Identify which cell holds the provided text, then report its [x, y] central coordinate. 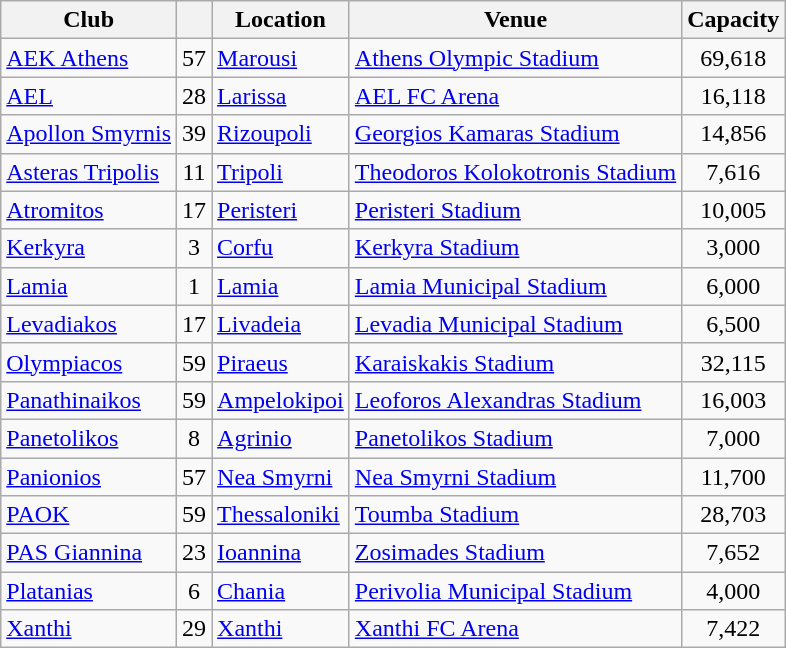
Panetolikos Stadium [515, 438]
Agrinio [281, 438]
Platanias [89, 591]
Piraeus [281, 362]
7,000 [734, 438]
Leoforos Alexandras Stadium [515, 400]
14,856 [734, 134]
AEL [89, 96]
Panionios [89, 477]
PAOK [89, 515]
Rizoupoli [281, 134]
7,616 [734, 172]
Location [281, 20]
Asteras Tripolis [89, 172]
Atromitos [89, 210]
Club [89, 20]
Ampelokipoi [281, 400]
1 [194, 286]
6 [194, 591]
Zosimades Stadium [515, 553]
Athens Olympic Stadium [515, 58]
16,118 [734, 96]
Venue [515, 20]
6,500 [734, 324]
Peristeri Stadium [515, 210]
Olympiacos [89, 362]
Panathinaikos [89, 400]
Livadeia [281, 324]
8 [194, 438]
Larissa [281, 96]
29 [194, 629]
Georgios Kamaras Stadium [515, 134]
Levadia Municipal Stadium [515, 324]
Thessaloniki [281, 515]
Panetolikos [89, 438]
28 [194, 96]
AEL FC Arena [515, 96]
3 [194, 248]
32,115 [734, 362]
69,618 [734, 58]
Levadiakos [89, 324]
7,652 [734, 553]
4,000 [734, 591]
PAS Giannina [89, 553]
AEK Athens [89, 58]
Corfu [281, 248]
Theodoros Kolokotronis Stadium [515, 172]
7,422 [734, 629]
11 [194, 172]
Lamia Municipal Stadium [515, 286]
Peristeri [281, 210]
Apollon Smyrnis [89, 134]
Chania [281, 591]
39 [194, 134]
Nea Smyrni [281, 477]
Karaiskakis Stadium [515, 362]
Xanthi FC Arena [515, 629]
10,005 [734, 210]
Kerkyra [89, 248]
Marousi [281, 58]
Tripoli [281, 172]
Capacity [734, 20]
Nea Smyrni Stadium [515, 477]
6,000 [734, 286]
Ioannina [281, 553]
28,703 [734, 515]
23 [194, 553]
3,000 [734, 248]
Toumba Stadium [515, 515]
Kerkyra Stadium [515, 248]
11,700 [734, 477]
Perivolia Municipal Stadium [515, 591]
16,003 [734, 400]
